Output the [x, y] coordinate of the center of the cell containing the given text.  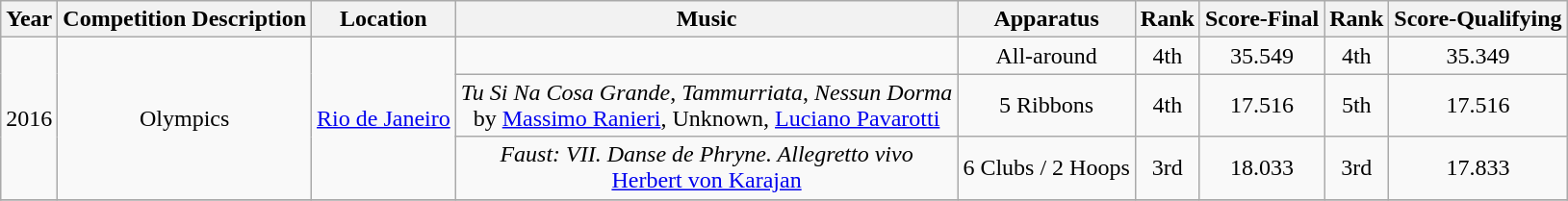
Year [29, 19]
Location [384, 19]
35.549 [1261, 56]
Faust: VII. Danse de Phryne. Allegretto vivo Herbert von Karajan [707, 167]
5 Ribbons [1046, 106]
Competition Description [185, 19]
17.833 [1478, 167]
Rio de Janeiro [384, 118]
Olympics [185, 118]
All-around [1046, 56]
35.349 [1478, 56]
Music [707, 19]
Score-Final [1261, 19]
2016 [29, 118]
Tu Si Na Cosa Grande, Tammurriata, Nessun Dorma by Massimo Ranieri, Unknown, Luciano Pavarotti [707, 106]
5th [1357, 106]
Score-Qualifying [1478, 19]
Apparatus [1046, 19]
6 Clubs / 2 Hoops [1046, 167]
18.033 [1261, 167]
